Output the (x, y) coordinate of the center of the cell containing the given text.  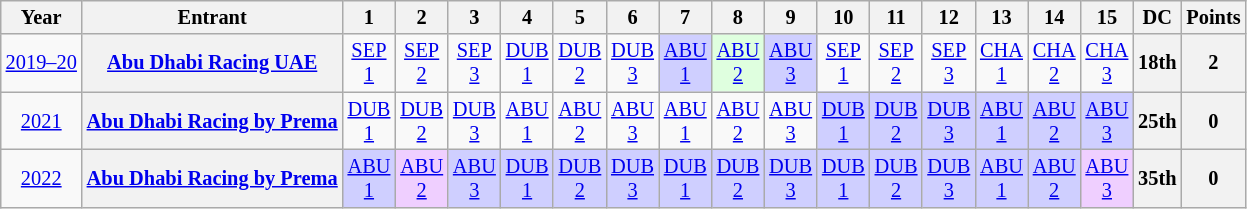
Year (42, 17)
2022 (42, 178)
Abu Dhabi Racing UAE (212, 63)
DC (1157, 17)
13 (1002, 17)
1 (370, 17)
3 (474, 17)
Entrant (212, 17)
8 (738, 17)
12 (948, 17)
35th (1157, 178)
CHA3 (1108, 63)
9 (790, 17)
11 (896, 17)
6 (632, 17)
10 (844, 17)
15 (1108, 17)
18th (1157, 63)
7 (686, 17)
CHA2 (1054, 63)
Points (1213, 17)
14 (1054, 17)
CHA1 (1002, 63)
25th (1157, 121)
2019–20 (42, 63)
2021 (42, 121)
5 (580, 17)
4 (528, 17)
